Extract the (X, Y) coordinate from the center of the cell holding the provided text.  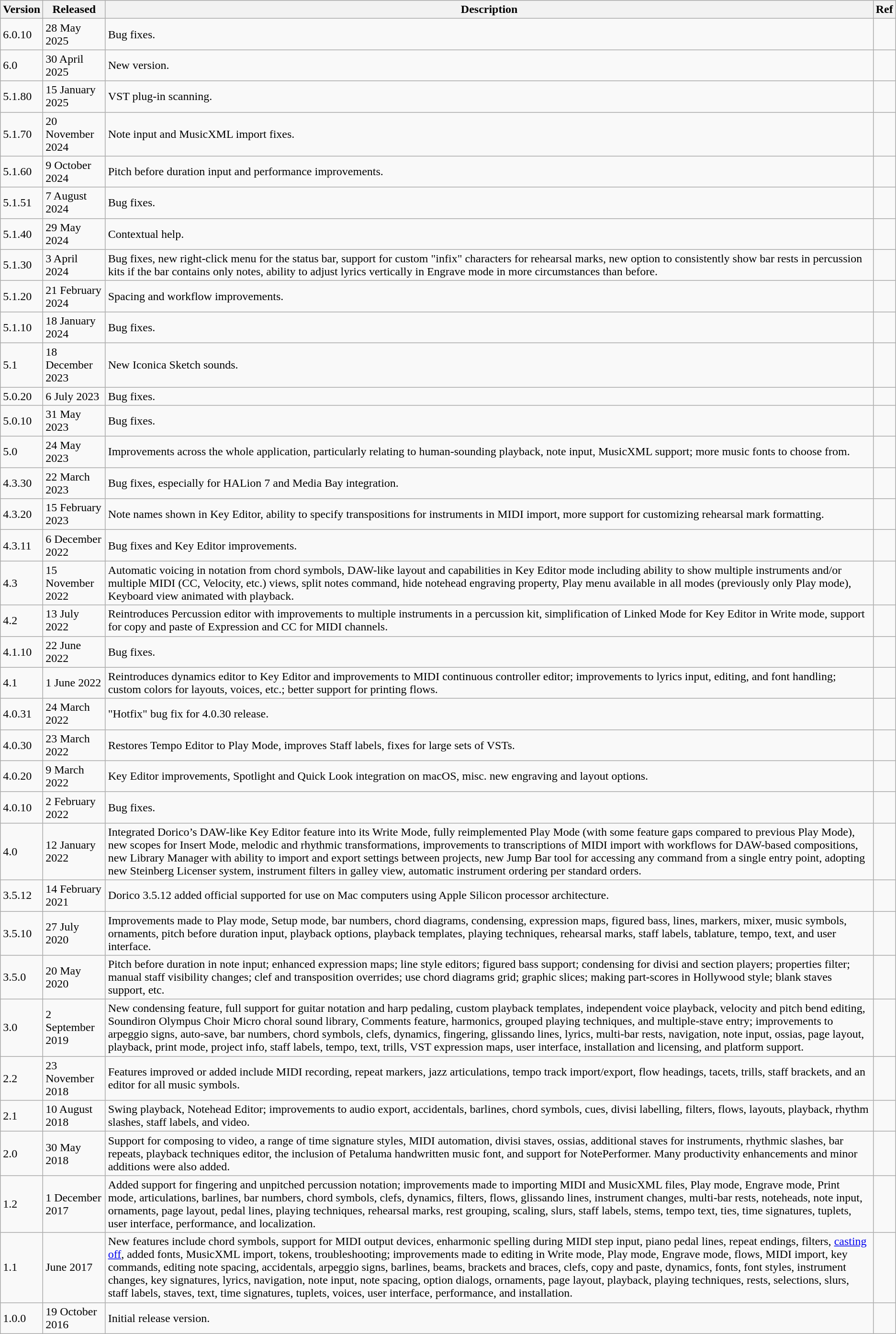
4.0.30 (22, 745)
12 January 2022 (74, 851)
4.2 (22, 620)
Initial release version. (489, 1318)
6.0.10 (22, 34)
2.2 (22, 1078)
Dorico 3.5.12 added official supported for use on Mac computers using Apple Silicon processor architecture. (489, 895)
5.1.40 (22, 234)
6 July 2023 (74, 396)
5.1.51 (22, 203)
5.1 (22, 365)
5.0.10 (22, 421)
1 December 2017 (74, 1204)
6.0 (22, 65)
4.0.20 (22, 776)
23 November 2018 (74, 1078)
29 May 2024 (74, 234)
3.5.10 (22, 933)
1.1 (22, 1267)
15 January 2025 (74, 97)
18 December 2023 (74, 365)
VST plug-in scanning. (489, 97)
13 July 2022 (74, 620)
4.3.11 (22, 546)
Pitch before duration input and performance improvements. (489, 171)
9 October 2024 (74, 171)
New version. (489, 65)
22 March 2023 (74, 483)
June 2017 (74, 1267)
27 July 2020 (74, 933)
4.3 (22, 583)
4.3.20 (22, 514)
Spacing and workflow improvements. (489, 296)
Bug fixes and Key Editor improvements. (489, 546)
Restores Tempo Editor to Play Mode, improves Staff labels, fixes for large sets of VSTs. (489, 745)
23 March 2022 (74, 745)
24 May 2023 (74, 452)
24 March 2022 (74, 714)
Bug fixes, especially for HALion 7 and Media Bay integration. (489, 483)
10 August 2018 (74, 1116)
4.0 (22, 851)
1 June 2022 (74, 683)
Ref (885, 10)
4.1 (22, 683)
5.0 (22, 452)
2 September 2019 (74, 1028)
5.0.20 (22, 396)
20 November 2024 (74, 134)
6 December 2022 (74, 546)
New Iconica Sketch sounds. (489, 365)
7 August 2024 (74, 203)
Key Editor improvements, Spotlight and Quick Look integration on macOS, misc. new engraving and layout options. (489, 776)
5.1.10 (22, 327)
22 June 2022 (74, 652)
2.0 (22, 1154)
Version (22, 10)
30 May 2018 (74, 1154)
Note input and MusicXML import fixes. (489, 134)
4.1.10 (22, 652)
3 April 2024 (74, 265)
4.0.10 (22, 807)
3.5.12 (22, 895)
4.3.30 (22, 483)
3.0 (22, 1028)
2.1 (22, 1116)
15 February 2023 (74, 514)
28 May 2025 (74, 34)
5.1.20 (22, 296)
14 February 2021 (74, 895)
18 January 2024 (74, 327)
Contextual help. (489, 234)
4.0.31 (22, 714)
30 April 2025 (74, 65)
5.1.70 (22, 134)
15 November 2022 (74, 583)
5.1.60 (22, 171)
20 May 2020 (74, 977)
31 May 2023 (74, 421)
Released (74, 10)
9 March 2022 (74, 776)
"Hotfix" bug fix for 4.0.30 release. (489, 714)
2 February 2022 (74, 807)
Description (489, 10)
5.1.80 (22, 97)
3.5.0 (22, 977)
19 October 2016 (74, 1318)
5.1.30 (22, 265)
21 February 2024 (74, 296)
1.2 (22, 1204)
1.0.0 (22, 1318)
